Search for the cell housing the specified text and yield its [x, y] center coordinate. 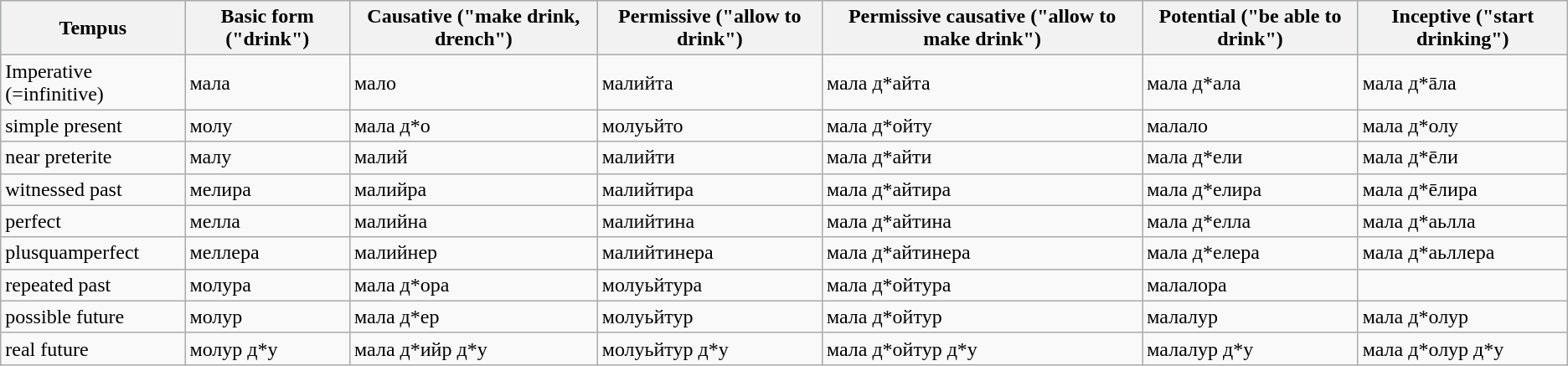
мала д*аьлла [1462, 221]
мала д*ийр д*у [473, 348]
мелира [268, 189]
малало [1250, 126]
малийтира [709, 189]
мала д*айта [982, 82]
Imperative (=infinitive) [93, 82]
Permissive ("allow to drink") [709, 28]
мала д*аьллера [1462, 253]
мала д*ала [1250, 82]
мала д*ели [1250, 157]
молу [268, 126]
малий [473, 157]
мала д*ойту [982, 126]
Basic form ("drink") [268, 28]
малалора [1250, 285]
real future [93, 348]
repeated past [93, 285]
мала д*ора [473, 285]
малийра [473, 189]
мала д*олу [1462, 126]
plusquamperfect [93, 253]
мала д*ēлира [1462, 189]
Potential ("be able to drink") [1250, 28]
мала д*айти [982, 157]
молуьйтура [709, 285]
perfect [93, 221]
near preterite [93, 157]
witnessed past [93, 189]
мала д*ер [473, 317]
мала д*айтира [982, 189]
малийтина [709, 221]
мала д*ēли [1462, 157]
малалур [1250, 317]
Permissive causative ("allow to make drink") [982, 28]
Tempus [93, 28]
молуьйтур [709, 317]
молуьйтур д*у [709, 348]
мала д*елира [1250, 189]
мало [473, 82]
мала д*ойтура [982, 285]
молур [268, 317]
малийтинера [709, 253]
малалур д*у [1250, 348]
Inceptive ("start drinking") [1462, 28]
мала д*олур [1462, 317]
молуьйто [709, 126]
молура [268, 285]
мала д*āла [1462, 82]
мелла [268, 221]
мала д*айтина [982, 221]
possible future [93, 317]
малийнер [473, 253]
мала д*ойтур [982, 317]
мала д*айтинера [982, 253]
малийти [709, 157]
мала д*елера [1250, 253]
simple present [93, 126]
мала д*олур д*у [1462, 348]
Causative ("make drink, drench") [473, 28]
мала д*ойтур д*у [982, 348]
меллера [268, 253]
мала д*о [473, 126]
малу [268, 157]
мала д*елла [1250, 221]
малийта [709, 82]
малийна [473, 221]
мала [268, 82]
молур д*у [268, 348]
